Output the [x, y] coordinate of the center of the cell containing the given text.  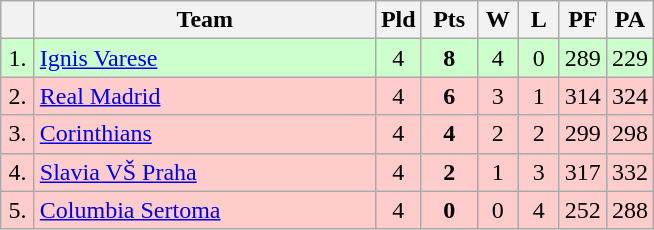
Slavia VŠ Praha [204, 172]
317 [582, 172]
299 [582, 134]
Real Madrid [204, 96]
5. [18, 210]
314 [582, 96]
PF [582, 20]
8 [449, 58]
Pts [449, 20]
229 [630, 58]
L [538, 20]
Columbia Sertoma [204, 210]
1. [18, 58]
3. [18, 134]
332 [630, 172]
Corinthians [204, 134]
Pld [398, 20]
324 [630, 96]
4. [18, 172]
PA [630, 20]
289 [582, 58]
W [498, 20]
288 [630, 210]
2. [18, 96]
6 [449, 96]
298 [630, 134]
Team [204, 20]
Ignis Varese [204, 58]
252 [582, 210]
